Pinpoint the cell where the given text exists, returning its (x, y) midpoint coordinate. 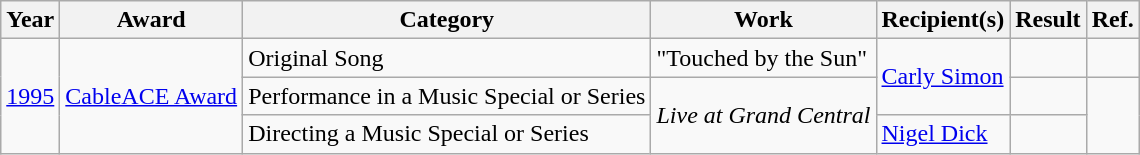
Year (30, 20)
Carly Simon (943, 77)
Recipient(s) (943, 20)
Nigel Dick (943, 134)
Category (447, 20)
CableACE Award (152, 96)
Original Song (447, 58)
Award (152, 20)
Performance in a Music Special or Series (447, 96)
Ref. (1112, 20)
Live at Grand Central (764, 115)
Directing a Music Special or Series (447, 134)
1995 (30, 96)
"Touched by the Sun" (764, 58)
Work (764, 20)
Result (1048, 20)
